Return the (X, Y) coordinate for the center point of the cell that contains the specified text.  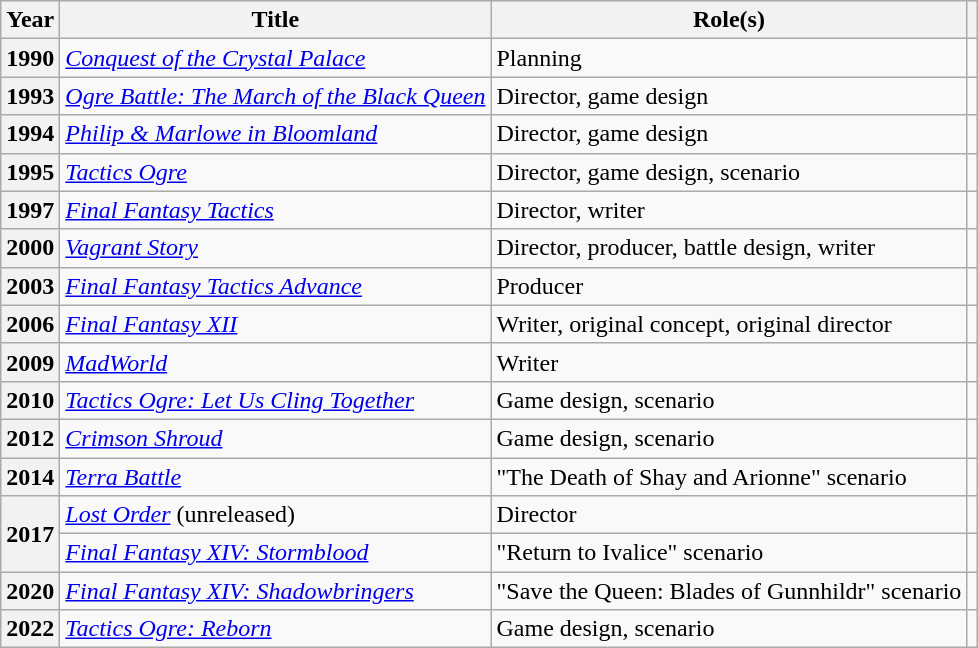
2000 (30, 248)
Terra Battle (276, 477)
"Return to Ivalice" scenario (729, 553)
1997 (30, 210)
2012 (30, 438)
Tactics Ogre (276, 172)
Planning (729, 58)
Final Fantasy XII (276, 324)
2017 (30, 534)
Title (276, 20)
2009 (30, 362)
1994 (30, 134)
"The Death of Shay and Arionne" scenario (729, 477)
Tactics Ogre: Let Us Cling Together (276, 400)
"Save the Queen: Blades of Gunnhildr" scenario (729, 591)
Ogre Battle: The March of the Black Queen (276, 96)
Tactics Ogre: Reborn (276, 629)
Director, game design, scenario (729, 172)
2014 (30, 477)
Final Fantasy XIV: Stormblood (276, 553)
Final Fantasy Tactics (276, 210)
Writer, original concept, original director (729, 324)
MadWorld (276, 362)
2022 (30, 629)
2006 (30, 324)
Final Fantasy XIV: Shadowbringers (276, 591)
Lost Order (unreleased) (276, 515)
Final Fantasy Tactics Advance (276, 286)
Director (729, 515)
1990 (30, 58)
Producer (729, 286)
Crimson Shroud (276, 438)
Writer (729, 362)
1995 (30, 172)
Philip & Marlowe in Bloomland (276, 134)
1993 (30, 96)
Director, producer, battle design, writer (729, 248)
2020 (30, 591)
2010 (30, 400)
Year (30, 20)
2003 (30, 286)
Conquest of the Crystal Palace (276, 58)
Vagrant Story (276, 248)
Role(s) (729, 20)
Director, writer (729, 210)
